Output the [X, Y] coordinate of the center of the cell containing the given text.  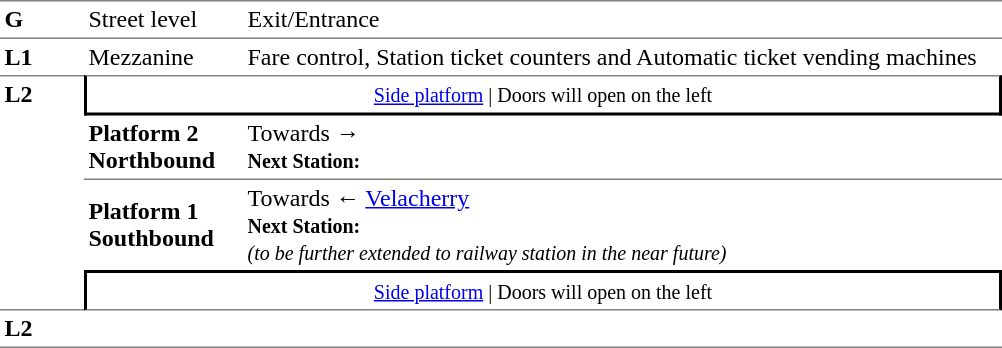
G [42, 20]
Platform 2Northbound [164, 148]
Towards → Next Station: [622, 148]
L1 [42, 57]
Fare control, Station ticket counters and Automatic ticket vending machines [622, 57]
Exit/Entrance [622, 20]
Platform 1Southbound [164, 225]
Mezzanine [164, 57]
Towards ← VelacherryNext Station: (to be further extended to railway station in the near future) [622, 225]
Street level [164, 20]
